Return the (X, Y) coordinate for the center point of the cell that contains the specified text.  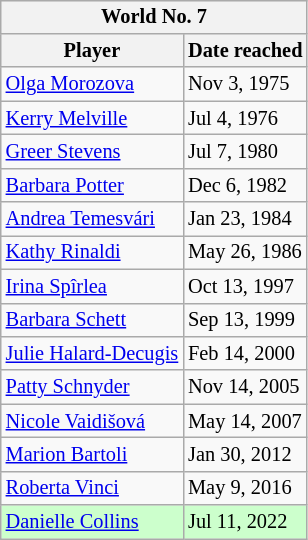
Kathy Rinaldi (92, 253)
Jan 23, 1984 (245, 219)
Jul 11, 2022 (245, 522)
Jul 7, 1980 (245, 152)
Oct 13, 1997 (245, 286)
Roberta Vinci (92, 488)
Kerry Melville (92, 118)
Nicole Vaidišová (92, 421)
Nov 3, 1975 (245, 84)
Barbara Potter (92, 185)
Feb 14, 2000 (245, 354)
Player (92, 51)
Julie Halard-Decugis (92, 354)
Marion Bartoli (92, 455)
Patty Schnyder (92, 387)
Dec 6, 1982 (245, 185)
Greer Stevens (92, 152)
Andrea Temesvári (92, 219)
Date reached (245, 51)
May 9, 2016 (245, 488)
Danielle Collins (92, 522)
May 14, 2007 (245, 421)
Jul 4, 1976 (245, 118)
Nov 14, 2005 (245, 387)
World No. 7 (154, 17)
May 26, 1986 (245, 253)
Jan 30, 2012 (245, 455)
Barbara Schett (92, 320)
Olga Morozova (92, 84)
Sep 13, 1999 (245, 320)
Irina Spîrlea (92, 286)
